Output the [x, y] coordinate of the center of the cell containing the given text.  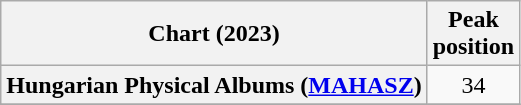
Chart (2023) [214, 34]
Peakposition [473, 34]
Hungarian Physical Albums (MAHASZ) [214, 85]
34 [473, 85]
